Pinpoint the cell where the given text exists, returning its (X, Y) midpoint coordinate. 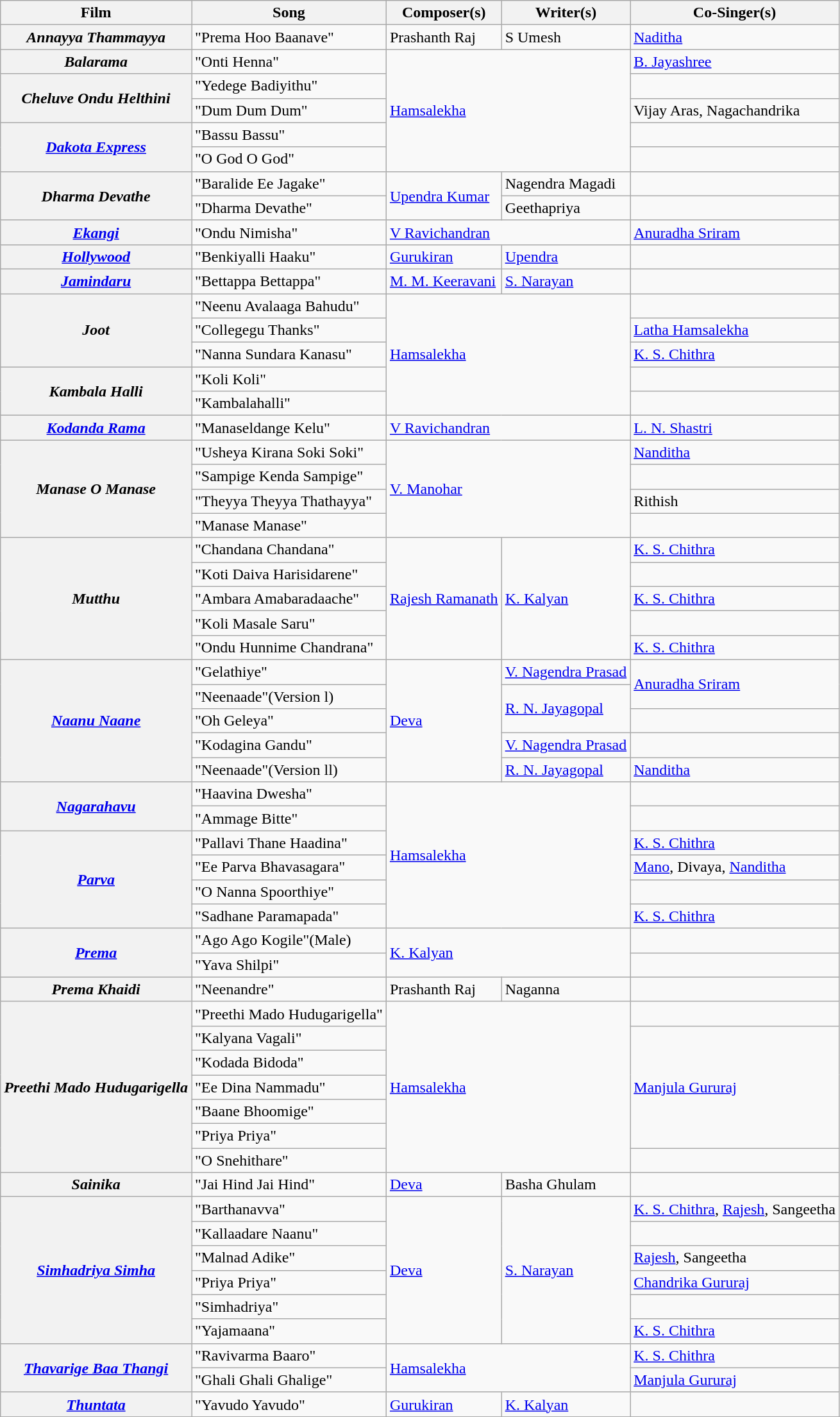
Manase O Manase (96, 489)
"O Nanna Spoorthiye" (289, 892)
"Bettappa Bettappa" (289, 281)
"Ondu Nimisha" (289, 232)
Balarama (96, 62)
Film (96, 13)
M. M. Keeravani (444, 281)
"Yava Shilpi" (289, 965)
"Koli Masale Saru" (289, 623)
"Ago Ago Kogile"(Male) (289, 940)
"Yavudo Yavudo" (289, 1404)
Co-Singer(s) (735, 13)
Rajesh Ramanath (444, 598)
Joot (96, 330)
Nagarahavu (96, 806)
V. Manohar (508, 489)
"Bassu Bassu" (289, 135)
"Jai Hind Jai Hind" (289, 1185)
Mano, Divaya, Nanditha (735, 867)
"Yajamaana" (289, 1331)
Upendra Kumar (444, 196)
"Koli Koli" (289, 379)
"Ee Parva Bhavasagara" (289, 867)
"Ghali Ghali Ghalige" (289, 1380)
Vijay Aras, Nagachandrika (735, 110)
S Umesh (566, 37)
Ekangi (96, 232)
"Preethi Mado Hudugarigella" (289, 1014)
Dakota Express (96, 147)
Naanu Naane (96, 720)
Cheluve Ondu Helthini (96, 98)
Mutthu (96, 598)
"Neenu Avalaaga Bahudu" (289, 306)
"Pallavi Thane Haadina" (289, 843)
"Kallaadare Naanu" (289, 1234)
Rajesh, Sangeetha (735, 1258)
"O Snehithare" (289, 1160)
B. Jayashree (735, 62)
"Baane Bhoomige" (289, 1112)
"Manaseldange Kelu" (289, 428)
"Neenandre" (289, 989)
"Ambara Amabaradaache" (289, 598)
"Malnad Adike" (289, 1258)
"Ondu Hunnime Chandrana" (289, 647)
Nagendra Magadi (566, 183)
Composer(s) (444, 13)
Writer(s) (566, 13)
"Collegegu Thanks" (289, 330)
"Koti Daiva Harisidarene" (289, 574)
Kambala Halli (96, 391)
"Neenaade"(Version l) (289, 696)
Geethapriya (566, 208)
"Baralide Ee Jagake" (289, 183)
Prema (96, 953)
"Sampige Kenda Sampige" (289, 477)
"Oh Geleya" (289, 721)
"Usheya Kirana Soki Soki" (289, 452)
Song (289, 13)
Rithish (735, 501)
Chandrika Gururaj (735, 1282)
"Kalyana Vagali" (289, 1038)
Prema Khaidi (96, 989)
Naditha (735, 37)
L. N. Shastri (735, 428)
"Prema Hoo Baanave" (289, 37)
Thavarige Baa Thangi (96, 1368)
"Dum Dum Dum" (289, 110)
Dharma Devathe (96, 196)
"Ee Dina Nammadu" (289, 1087)
Sainika (96, 1185)
Preethi Mado Hudugarigella (96, 1087)
"Sadhane Paramapada" (289, 916)
"O God O God" (289, 159)
K. S. Chithra, Rajesh, Sangeetha (735, 1209)
"Haavina Dwesha" (289, 794)
"Kodagina Gandu" (289, 745)
Parva (96, 879)
Latha Hamsalekha (735, 330)
Simhadriya Simha (96, 1270)
"Simhadriya" (289, 1307)
"Ammage Bitte" (289, 819)
Annayya Thammayya (96, 37)
Upendra (566, 257)
"Manase Manase" (289, 525)
"Benkiyalli Haaku" (289, 257)
Basha Ghulam (566, 1185)
"Dharma Devathe" (289, 208)
Naganna (566, 989)
"Onti Henna" (289, 62)
"Kodada Bidoda" (289, 1062)
"Barthanavva" (289, 1209)
"Ravivarma Baaro" (289, 1355)
"Neenaade"(Version ll) (289, 770)
"Gelathiye" (289, 672)
"Chandana Chandana" (289, 550)
"Kambalahalli" (289, 403)
"Theyya Theyya Thathayya" (289, 501)
Kodanda Rama (96, 428)
Thuntata (96, 1404)
"Nanna Sundara Kanasu" (289, 355)
Jamindaru (96, 281)
Hollywood (96, 257)
"Yedege Badiyithu" (289, 86)
